Detect which cell encompasses the target text, then output its [X, Y] center coordinate. 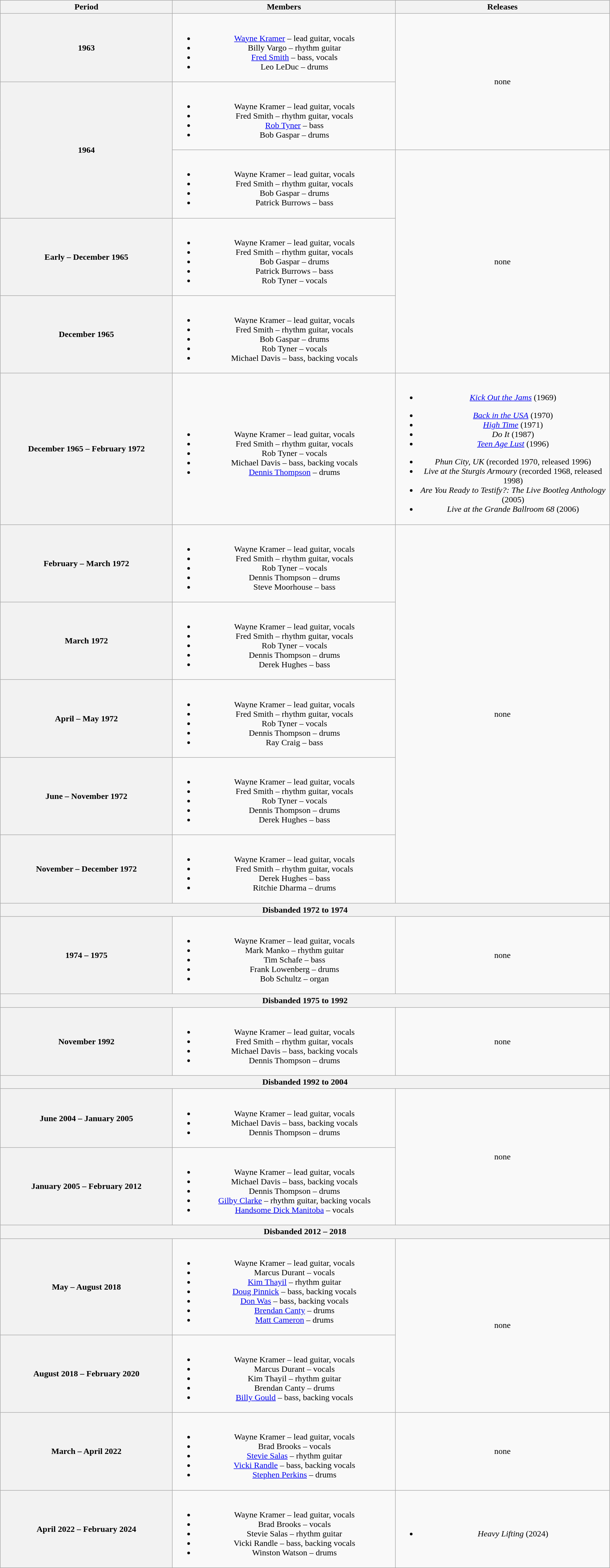
Disbanded 1975 to 1992 [305, 1001]
Disbanded 2012 – 2018 [305, 1232]
April – May 1972 [86, 718]
Wayne Kramer – lead guitar, vocalsFred Smith – rhythm guitar, vocalsBob Gaspar – drumsPatrick Burrows – bassRob Tyner – vocals [284, 257]
Wayne Kramer – lead guitar, vocalsFred Smith – rhythm guitar, vocalsRob Tyner – vocalsDennis Thompson – drumsRay Craig – bass [284, 718]
Wayne Kramer – lead guitar, vocalsBrad Brooks – vocalsStevie Salas – rhythm guitarVicki Randle – bass, backing vocalsWinston Watson – drums [284, 1529]
February – March 1972 [86, 563]
1964 [86, 150]
Wayne Kramer – lead guitar, vocalsFred Smith – rhythm guitar, vocalsBob Gaspar – drumsPatrick Burrows – bass [284, 184]
Wayne Kramer – lead guitar, vocalsMichael Davis – bass, backing vocalsDennis Thompson – drums [284, 1118]
Wayne Kramer – lead guitar, vocalsFred Smith – rhythm guitar, vocalsDerek Hughes – bassRitchie Dharma – drums [284, 869]
1974 – 1975 [86, 955]
June – November 1972 [86, 796]
Wayne Kramer – lead guitar, vocalsBrad Brooks – vocalsStevie Salas – rhythm guitarVicki Randle – bass, backing vocalsStephen Perkins – drums [284, 1451]
Heavy Lifting (2024) [502, 1529]
December 1965 – February 1972 [86, 449]
Disbanded 1992 to 2004 [305, 1082]
Disbanded 1972 to 1974 [305, 909]
Wayne Kramer – lead guitar, vocalsFred Smith – rhythm guitar, vocalsBob Gaspar – drumsRob Tyner – vocalsMichael Davis – bass, backing vocals [284, 334]
November – December 1972 [86, 869]
Wayne Kramer – lead guitar, vocalsFred Smith – rhythm guitar, vocalsMichael Davis – bass, backing vocalsDennis Thompson – drums [284, 1041]
1963 [86, 48]
Wayne Kramer – lead guitar, vocalsBilly Vargo – rhythm guitarFred Smith – bass, vocalsLeo LeDuc – drums [284, 48]
March 1972 [86, 641]
Wayne Kramer – lead guitar, vocalsFred Smith – rhythm guitar, vocalsRob Tyner – vocalsDennis Thompson – drumsSteve Moorhouse – bass [284, 563]
Releases [502, 7]
Early – December 1965 [86, 257]
Period [86, 7]
December 1965 [86, 334]
January 2005 – February 2012 [86, 1186]
March – April 2022 [86, 1451]
August 2018 – February 2020 [86, 1374]
June 2004 – January 2005 [86, 1118]
Wayne Kramer – lead guitar, vocalsFred Smith – rhythm guitar, vocalsRob Tyner – vocalsMichael Davis – bass, backing vocalsDennis Thompson – drums [284, 449]
April 2022 – February 2024 [86, 1529]
Wayne Kramer – lead guitar, vocalsMarcus Durant – vocalsKim Thayil – rhythm guitarBrendan Canty – drumsBilly Gould – bass, backing vocals [284, 1374]
Members [284, 7]
May – August 2018 [86, 1287]
Wayne Kramer – lead guitar, vocalsMark Manko – rhythm guitarTim Schafe – bassFrank Lowenberg – drumsBob Schultz – organ [284, 955]
November 1992 [86, 1041]
Wayne Kramer – lead guitar, vocalsFred Smith – rhythm guitar, vocalsRob Tyner – bassBob Gaspar – drums [284, 116]
